For the text-containing cell, return its midpoint in (X, Y) coordinate format. 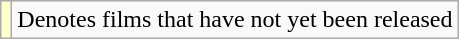
Denotes films that have not yet been released (235, 20)
